Find where the given text appears and provide that cell's center as [x, y] coordinate. 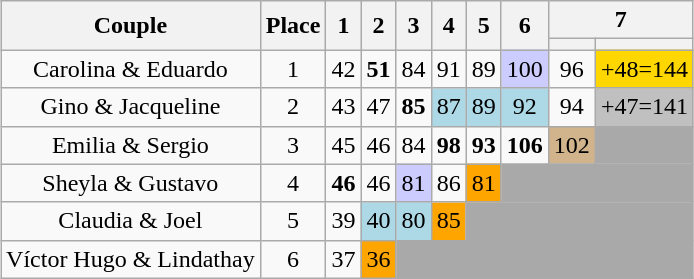
98 [448, 145]
37 [344, 259]
Place [293, 26]
51 [378, 69]
102 [572, 145]
87 [448, 107]
Claudia & Joel [131, 221]
+48=144 [644, 69]
92 [524, 107]
+47=141 [644, 107]
Víctor Hugo & Lindathay [131, 259]
45 [344, 145]
Carolina & Eduardo [131, 69]
Emilia & Sergio [131, 145]
40 [378, 221]
43 [344, 107]
96 [572, 69]
86 [448, 183]
Couple [131, 26]
106 [524, 145]
80 [414, 221]
91 [448, 69]
36 [378, 259]
Sheyla & Gustavo [131, 183]
Gino & Jacqueline [131, 107]
42 [344, 69]
39 [344, 221]
100 [524, 69]
47 [378, 107]
93 [484, 145]
7 [620, 20]
94 [572, 107]
